Provide the [X, Y] coordinate of the cell's center where the given text is located.  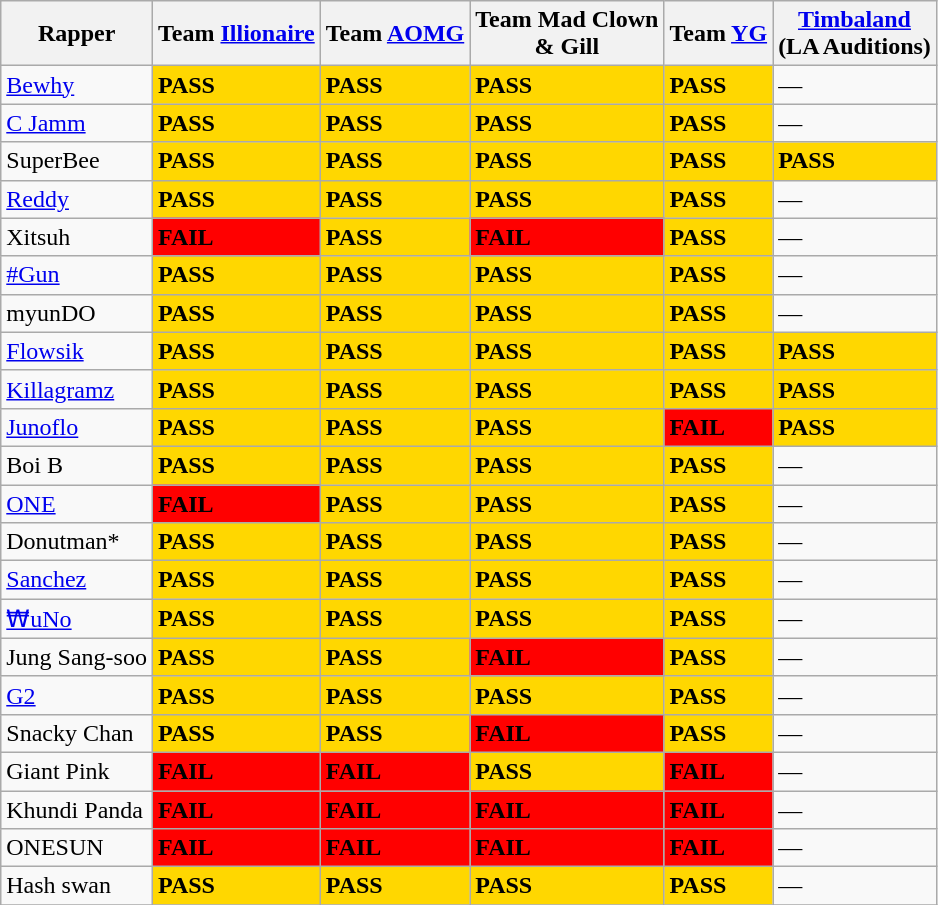
Team AOMG [395, 34]
Xitsuh [77, 237]
Reddy [77, 199]
Giant Pink [77, 771]
Khundi Panda [77, 809]
Rapper [77, 34]
SuperBee [77, 161]
Team Mad Clown & Gill [567, 34]
Flowsik [77, 351]
ONE [77, 503]
Timbaland (LA Auditions) [855, 34]
Junoflo [77, 427]
Killagramz [77, 389]
Team Illionaire [236, 34]
G2 [77, 695]
Team YG [718, 34]
#Gun [77, 275]
Jung Sang-soo [77, 657]
Snacky Chan [77, 733]
Bewhy [77, 85]
myunDO [77, 313]
Hash swan [77, 886]
₩uNo [77, 619]
Sanchez [77, 580]
ONESUN [77, 848]
C Jamm [77, 123]
Boi B [77, 465]
Donutman* [77, 542]
